From the cell containing the given text, extract its center point as (x, y) coordinate. 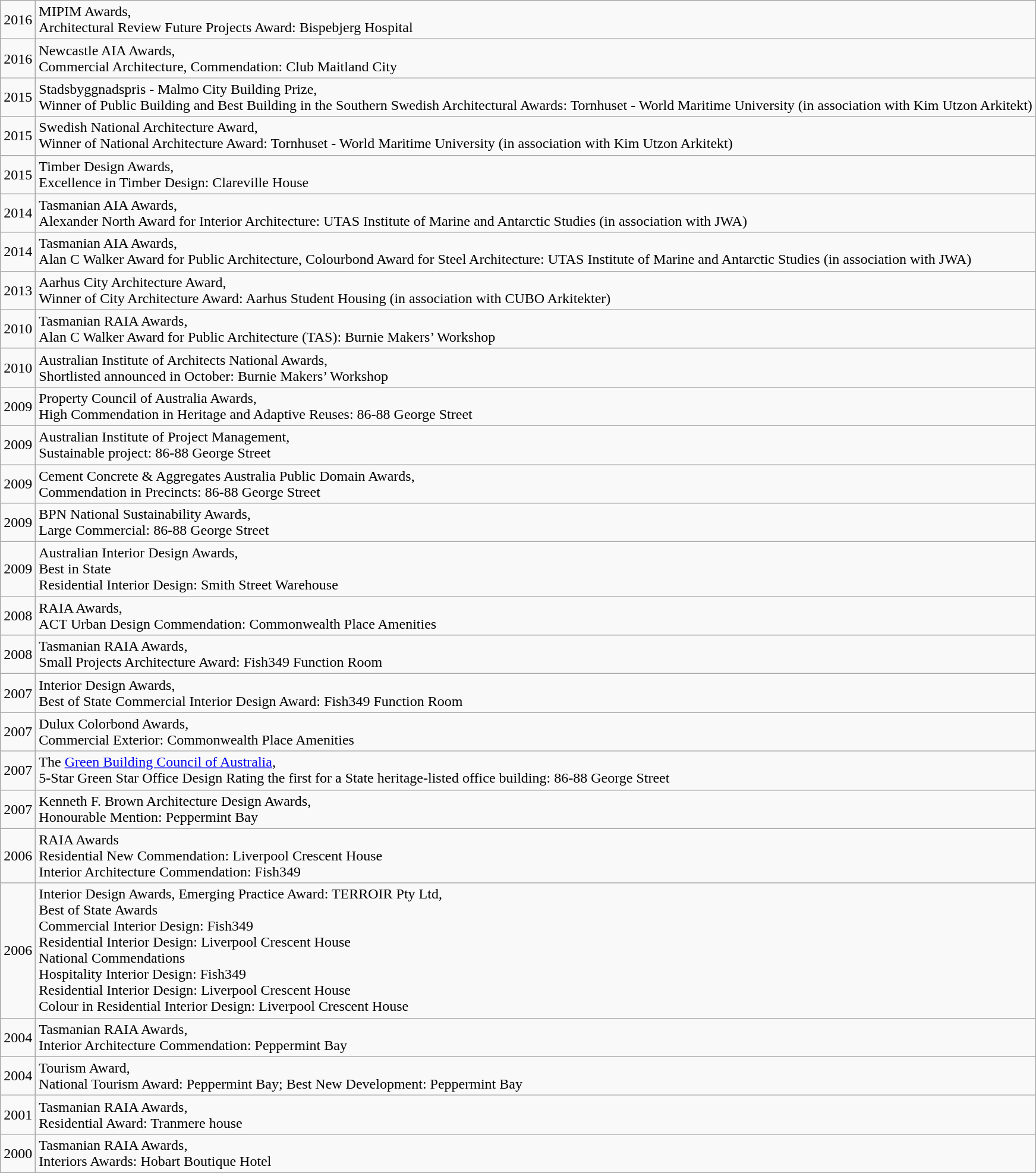
Timber Design Awards,Excellence in Timber Design: Clareville House (536, 175)
MIPIM Awards,Architectural Review Future Projects Award: Bispebjerg Hospital (536, 20)
Dulux Colorbond Awards,Commercial Exterior: Commonwealth Place Amenities (536, 732)
RAIA Awards,ACT Urban Design Commendation: Commonwealth Place Amenities (536, 616)
2001 (18, 1115)
Aarhus City Architecture Award,Winner of City Architecture Award: Aarhus Student Housing (in association with CUBO Arkitekter) (536, 290)
Tasmanian RAIA Awards,Interiors Awards: Hobart Boutique Hotel (536, 1153)
RAIA AwardsResidential New Commendation: Liverpool Crescent HouseInterior Architecture Commendation: Fish349 (536, 856)
BPN National Sustainability Awards,Large Commercial: 86-88 George Street (536, 523)
2000 (18, 1153)
Australian Interior Design Awards,Best in StateResidential Interior Design: Smith Street Warehouse (536, 569)
Tasmanian RAIA Awards,Alan C Walker Award for Public Architecture (TAS): Burnie Makers’ Workshop (536, 329)
Tasmanian RAIA Awards,Interior Architecture Commendation: Peppermint Bay (536, 1038)
Tasmanian AIA Awards,Alexander North Award for Interior Architecture: UTAS Institute of Marine and Antarctic Studies (in association with JWA) (536, 213)
Tourism Award,National Tourism Award: Peppermint Bay; Best New Development: Peppermint Bay (536, 1076)
Tasmanian RAIA Awards,Residential Award: Tranmere house (536, 1115)
Interior Design Awards,Best of State Commercial Interior Design Award: Fish349 Function Room (536, 693)
Tasmanian RAIA Awards,Small Projects Architecture Award: Fish349 Function Room (536, 655)
Kenneth F. Brown Architecture Design Awards,Honourable Mention: Peppermint Bay (536, 809)
Cement Concrete & Aggregates Australia Public Domain Awards,Commendation in Precincts: 86-88 George Street (536, 484)
Property Council of Australia Awards,High Commendation in Heritage and Adaptive Reuses: 86-88 George Street (536, 406)
Australian Institute of Architects National Awards,Shortlisted announced in October: Burnie Makers’ Workshop (536, 367)
2013 (18, 290)
Newcastle AIA Awards,Commercial Architecture, Commendation: Club Maitland City (536, 58)
Australian Institute of Project Management,Sustainable project: 86-88 George Street (536, 444)
